Output the (X, Y) coordinate of the center of the cell containing the given text.  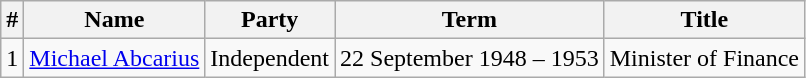
Term (469, 20)
Independent (270, 58)
Minister of Finance (704, 58)
# (12, 20)
Title (704, 20)
Party (270, 20)
Name (114, 20)
1 (12, 58)
22 September 1948 – 1953 (469, 58)
Michael Abcarius (114, 58)
